Identify which cell holds the provided text, then report its [x, y] central coordinate. 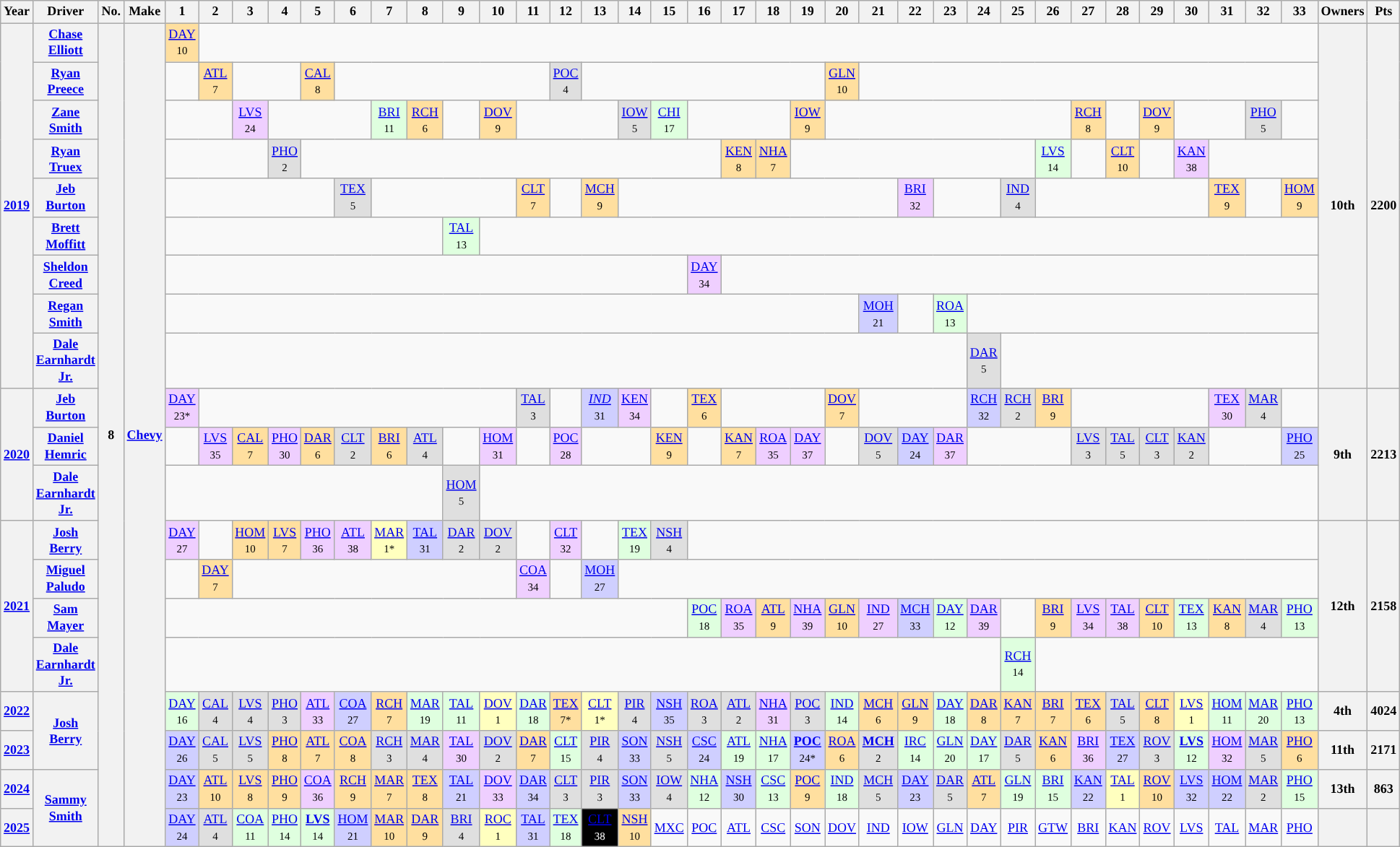
CLT1* [600, 711]
MOH27 [600, 579]
COA36 [318, 789]
HOM5 [461, 493]
TEX9 [1227, 198]
SON [808, 828]
KAN [1123, 828]
2019 [17, 206]
ATL33 [318, 711]
KAN2 [1191, 446]
IND [878, 828]
IOW4 [669, 789]
No. [111, 12]
CLT38 [600, 828]
10 [498, 12]
CLT8 [1157, 711]
DOV33 [498, 789]
NSH30 [739, 789]
HOM32 [1227, 750]
NHA39 [808, 617]
PHO5 [1263, 120]
MAR2 [1263, 789]
TEX19 [635, 540]
ROA3 [704, 711]
Ryan Preece [65, 82]
Year [17, 12]
ATL38 [353, 540]
Sam Mayer [65, 617]
16 [704, 12]
Make [144, 12]
32 [1263, 12]
GLN20 [951, 750]
DAR6 [318, 446]
CSC24 [704, 750]
BRI15 [1053, 789]
CAL7 [250, 446]
2020 [17, 454]
LVS5 [250, 750]
NHA17 [773, 750]
TAL30 [461, 750]
10th [1342, 206]
ATL9 [773, 617]
11 [533, 12]
5 [318, 12]
22 [915, 12]
BRI [1088, 828]
ROA6 [842, 750]
POC28 [566, 446]
PHO15 [1299, 789]
DAR2 [461, 540]
LVS4 [250, 711]
6 [353, 12]
POC9 [808, 789]
25 [1018, 12]
HOM21 [353, 828]
TAL38 [1123, 617]
CSC [773, 828]
COA27 [353, 711]
ATL2 [739, 711]
DAY12 [951, 617]
DOV7 [842, 407]
13 [600, 12]
NHA31 [773, 711]
Driver [65, 12]
TAL13 [461, 236]
MAR19 [425, 711]
TAL21 [461, 789]
GTW [1053, 828]
31 [1227, 12]
1 [182, 12]
KEN9 [669, 446]
2025 [17, 828]
24 [984, 12]
26 [1053, 12]
RCH7 [389, 711]
TEX8 [425, 789]
PHO9 [285, 789]
RCH32 [984, 407]
IOW5 [635, 120]
LVS35 [215, 446]
Daniel Hemric [65, 446]
DAR39 [984, 617]
CHI17 [669, 120]
GLN [951, 828]
TEX27 [1123, 750]
MCH2 [878, 750]
DAY18 [951, 711]
HOM31 [498, 446]
NSH4 [669, 540]
Ryan Truex [65, 159]
IRC14 [915, 750]
POC4 [566, 82]
DOV [842, 828]
DAR8 [984, 711]
3 [250, 12]
BRI11 [389, 120]
COA11 [250, 828]
2213 [1384, 454]
TEX5 [353, 198]
20 [842, 12]
2171 [1384, 750]
2024 [17, 789]
13th [1342, 789]
DAY37 [808, 446]
27 [1088, 12]
LVS34 [1088, 617]
ROV [1157, 828]
PHO25 [1299, 446]
2158 [1384, 607]
LVS7 [285, 540]
ROA13 [951, 314]
NHA7 [773, 159]
Chevy [144, 435]
POC [704, 828]
RCH14 [1018, 664]
18 [773, 12]
KEN34 [635, 407]
MAR1* [389, 540]
ROV3 [1157, 750]
2022 [17, 711]
12th [1342, 607]
Regan Smith [65, 314]
IOW9 [808, 120]
LVS32 [1191, 789]
PHO [1299, 828]
DAR37 [951, 446]
COA34 [533, 579]
KAN6 [1053, 750]
LVS12 [1191, 750]
15 [669, 12]
NSH35 [669, 711]
MCH5 [878, 789]
DAY7 [215, 579]
TAL3 [533, 407]
23 [951, 12]
Owners [1342, 12]
ATL [739, 828]
9 [461, 12]
HOM10 [250, 540]
2023 [17, 750]
Brett Moffitt [65, 236]
COA8 [353, 750]
IND4 [1018, 198]
TAL [1227, 828]
RCH6 [425, 120]
KAN22 [1088, 789]
2200 [1384, 206]
PHO30 [285, 446]
PHO6 [1299, 750]
DAR9 [425, 828]
HOM9 [1299, 198]
DOV5 [878, 446]
9th [1342, 454]
DAY34 [704, 275]
POC24* [808, 750]
RCH9 [353, 789]
HOM22 [1227, 789]
DAY23* [182, 407]
IND14 [842, 711]
RCH3 [389, 750]
CSC13 [773, 789]
17 [739, 12]
LVS [1191, 828]
PIR [1018, 828]
IND27 [878, 617]
29 [1157, 12]
MAR10 [389, 828]
BRI6 [389, 446]
19 [808, 12]
IND18 [842, 789]
Zane Smith [65, 120]
7 [389, 12]
CLT2 [353, 446]
TAL1 [1123, 789]
PHO3 [285, 711]
DOV1 [498, 711]
12 [566, 12]
HOM11 [1227, 711]
MCH9 [600, 198]
BRI7 [1053, 711]
LVS3 [1088, 446]
2 [215, 12]
DAR7 [533, 750]
DAY26 [182, 750]
4th [1342, 711]
CLT32 [566, 540]
30 [1191, 12]
28 [1123, 12]
PIR3 [600, 789]
Chase Elliott [65, 43]
ROV10 [1157, 789]
863 [1384, 789]
DAY [984, 828]
CLT15 [566, 750]
PHO36 [318, 540]
CAL4 [215, 711]
TEX30 [1227, 407]
MAR20 [1263, 711]
ROC1 [498, 828]
NHA12 [704, 789]
CLT7 [533, 198]
4 [285, 12]
KAN38 [1191, 159]
14 [635, 12]
33 [1299, 12]
IOW [915, 828]
TEX7* [566, 711]
DAY27 [182, 540]
ATL10 [215, 789]
GLN19 [1018, 789]
LVS24 [250, 120]
NSH10 [635, 828]
MCH33 [915, 617]
BRI36 [1088, 750]
Sammy Smith [65, 809]
MXC [669, 828]
DAR18 [533, 711]
MAR5 [1263, 750]
POC18 [704, 617]
POC3 [808, 711]
DAR34 [533, 789]
2021 [17, 607]
11th [1342, 750]
LVS1 [1191, 711]
PHO2 [285, 159]
IND31 [600, 407]
DAY10 [182, 43]
RCH2 [1018, 407]
RCH8 [1088, 120]
BRI32 [915, 198]
KEN8 [739, 159]
Sheldon Creed [65, 275]
MAR7 [389, 789]
PHO8 [285, 750]
CAL8 [318, 82]
21 [878, 12]
TEX18 [566, 828]
BRI4 [461, 828]
4024 [1384, 711]
DAY17 [984, 750]
ATL19 [739, 750]
LVS8 [250, 789]
NSH5 [669, 750]
DAY16 [182, 711]
MAR [1263, 828]
Pts [1384, 12]
Miguel Paludo [65, 579]
MCH 6 [878, 711]
TAL11 [461, 711]
KAN8 [1227, 617]
TEX13 [1191, 617]
PHO14 [285, 828]
CAL5 [215, 750]
GLN9 [915, 711]
MOH21 [878, 314]
